Return (X, Y) of the center of cell containing provided text 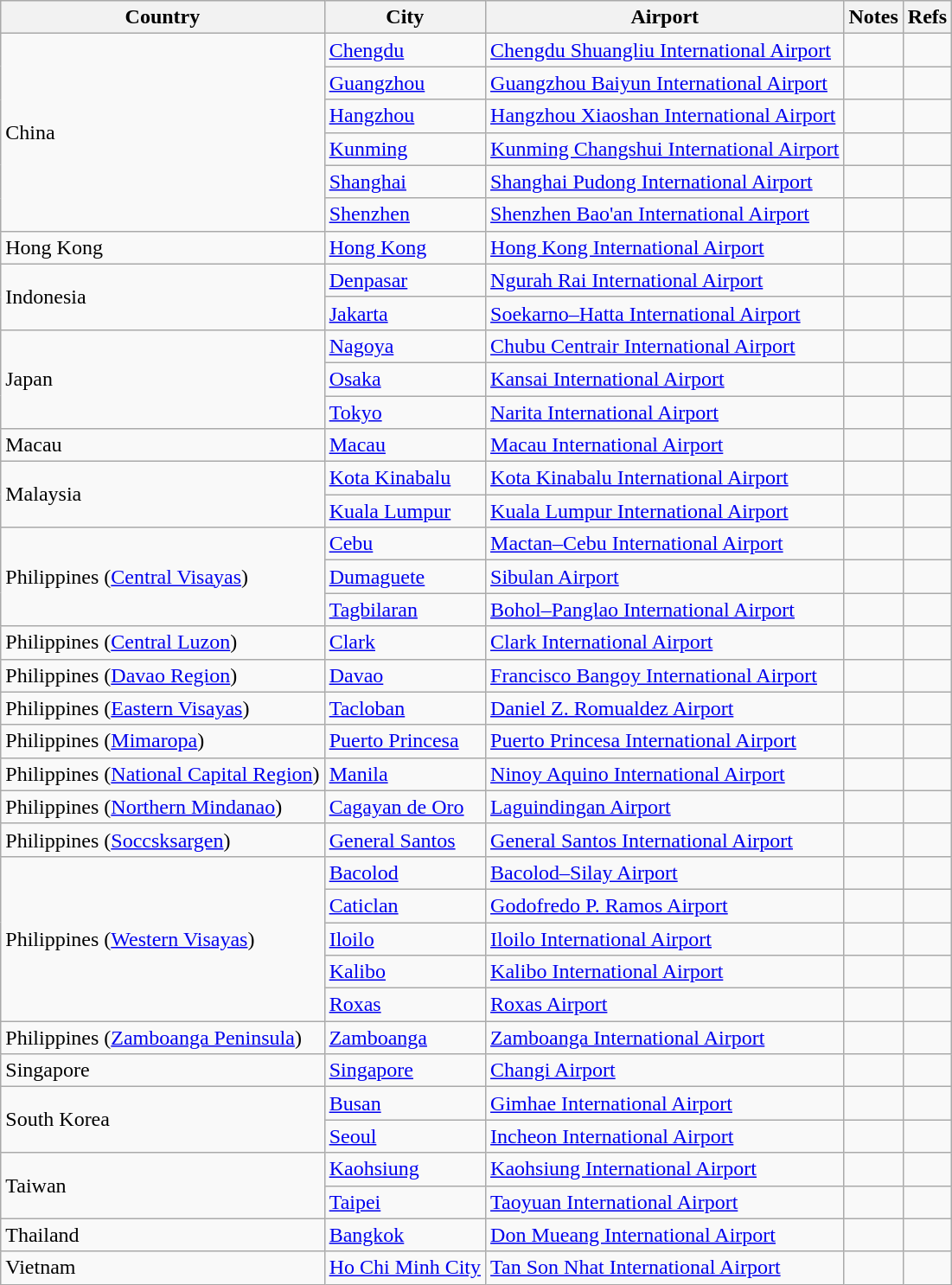
Francisco Bangoy International Airport (665, 675)
Shanghai Pudong International Airport (665, 182)
Malaysia (163, 495)
Ngurah Rai International Airport (665, 280)
Godofredo P. Ramos Airport (665, 905)
Denpasar (405, 280)
Japan (163, 379)
Philippines (National Capital Region) (163, 774)
Tagbilaran (405, 610)
Guangzhou Baiyun International Airport (665, 83)
Cagayan de Oro (405, 807)
Iloilo International Airport (665, 938)
Kunming (405, 149)
Gimhae International Airport (665, 1103)
Kota Kinabalu (405, 478)
Tacloban (405, 708)
Philippines (Western Visayas) (163, 938)
Zamboanga (405, 1038)
Bohol–Panglao International Airport (665, 610)
Puerto Princesa (405, 741)
Dumaguete (405, 577)
Macau International Airport (665, 445)
Airport (665, 17)
Notes (873, 17)
Roxas Airport (665, 1005)
Shanghai (405, 182)
Philippines (Central Luzon) (163, 642)
China (163, 132)
Manila (405, 774)
Ho Chi Minh City (405, 1268)
Roxas (405, 1005)
Hong Kong International Airport (665, 247)
Kansai International Airport (665, 379)
Soekarno–Hatta International Airport (665, 313)
Philippines (Zamboanga Peninsula) (163, 1038)
Ninoy Aquino International Airport (665, 774)
Kuala Lumpur International Airport (665, 511)
Hangzhou Xiaoshan International Airport (665, 116)
Iloilo (405, 938)
Puerto Princesa International Airport (665, 741)
Taipei (405, 1202)
Bacolod–Silay Airport (665, 873)
Hangzhou (405, 116)
Kalibo (405, 972)
Kuala Lumpur (405, 511)
Davao (405, 675)
Philippines (Eastern Visayas) (163, 708)
Philippines (Central Visayas) (163, 577)
Daniel Z. Romualdez Airport (665, 708)
South Korea (163, 1120)
Mactan–Cebu International Airport (665, 544)
Indonesia (163, 297)
Country (163, 17)
Philippines (Soccsksargen) (163, 840)
Philippines (Mimaropa) (163, 741)
Changi Airport (665, 1071)
Caticlan (405, 905)
Kota Kinabalu International Airport (665, 478)
Philippines (Northern Mindanao) (163, 807)
Clark International Airport (665, 642)
Laguindingan Airport (665, 807)
Sibulan Airport (665, 577)
Vietnam (163, 1268)
Jakarta (405, 313)
Taoyuan International Airport (665, 1202)
Cebu (405, 544)
Thailand (163, 1235)
Seoul (405, 1136)
Kaohsiung International Airport (665, 1169)
Kunming Changshui International Airport (665, 149)
Refs (927, 17)
Bangkok (405, 1235)
Shenzhen Bao'an International Airport (665, 214)
Taiwan (163, 1186)
Tokyo (405, 412)
City (405, 17)
Busan (405, 1103)
Shenzhen (405, 214)
Clark (405, 642)
Kaohsiung (405, 1169)
Don Mueang International Airport (665, 1235)
Bacolod (405, 873)
Zamboanga International Airport (665, 1038)
Narita International Airport (665, 412)
Incheon International Airport (665, 1136)
Osaka (405, 379)
Kalibo International Airport (665, 972)
Chengdu (405, 50)
Philippines (Davao Region) (163, 675)
Guangzhou (405, 83)
Nagoya (405, 346)
Tan Son Nhat International Airport (665, 1268)
Chengdu Shuangliu International Airport (665, 50)
Chubu Centrair International Airport (665, 346)
General Santos (405, 840)
General Santos International Airport (665, 840)
